Capture the cell that displays the provided text and extract its [X, Y] central coordinate. 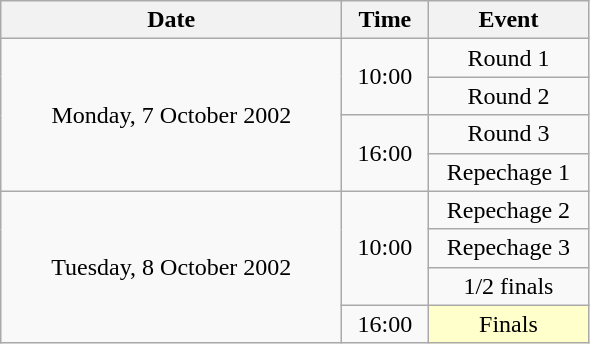
Tuesday, 8 October 2002 [172, 267]
Finals [508, 324]
Repechage 1 [508, 172]
Round 1 [508, 58]
Time [385, 20]
Event [508, 20]
Repechage 3 [508, 248]
Repechage 2 [508, 210]
Round 2 [508, 96]
1/2 finals [508, 286]
Monday, 7 October 2002 [172, 115]
Date [172, 20]
Round 3 [508, 134]
